Detect which cell encompasses the target text, then output its [X, Y] center coordinate. 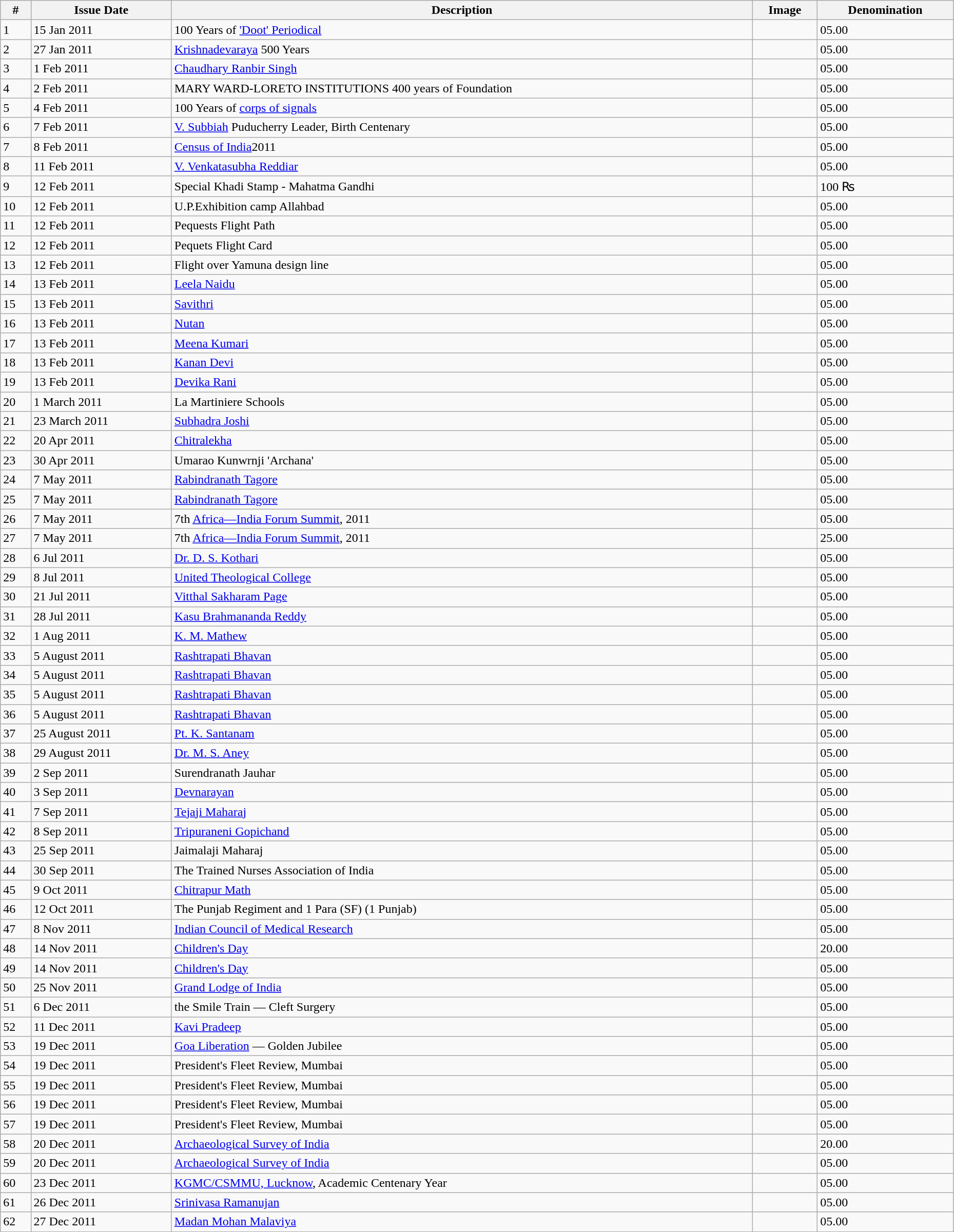
9 [15, 186]
MARY WARD-LORETO INSTITUTIONS 400 years of Foundation [462, 88]
25.00 [886, 538]
Chitrapur Math [462, 890]
12 [15, 245]
Umarao Kunwrnji 'Archana' [462, 460]
46 [15, 909]
15 [15, 304]
39 [15, 773]
4 Feb 2011 [101, 108]
29 [15, 577]
30 Apr 2011 [101, 460]
33 [15, 655]
Kavi Pradeep [462, 1027]
26 [15, 519]
23 Dec 2011 [101, 1183]
10 [15, 206]
Dr. M. S. Aney [462, 753]
Kanan Devi [462, 362]
15 Jan 2011 [101, 30]
30 [15, 597]
21 Jul 2011 [101, 597]
Dr. D. S. Kothari [462, 558]
20 Apr 2011 [101, 441]
Madan Mohan Malaviya [462, 1222]
Issue Date [101, 10]
55 [15, 1085]
17 [15, 343]
9 Oct 2011 [101, 890]
The Punjab Regiment and 1 Para (SF) (1 Punjab) [462, 909]
28 [15, 558]
7 Sep 2011 [101, 812]
Census of India2011 [462, 147]
2 [15, 49]
11 [15, 226]
Nutan [462, 323]
Denomination [886, 10]
Flight over Yamuna design line [462, 265]
34 [15, 675]
54 [15, 1066]
30 Sep 2011 [101, 870]
31 [15, 616]
2 Sep 2011 [101, 773]
51 [15, 1007]
3 [15, 69]
18 [15, 362]
26 Dec 2011 [101, 1202]
52 [15, 1027]
32 [15, 636]
Special Khadi Stamp - Mahatma Gandhi [462, 186]
Surendranath Jauhar [462, 773]
6 [15, 127]
KGMC/CSMMU, Lucknow, Academic Centenary Year [462, 1183]
1 Aug 2011 [101, 636]
6 Dec 2011 [101, 1007]
The Trained Nurses Association of India [462, 870]
Tripuraneni Gopichand [462, 831]
8 Jul 2011 [101, 577]
8 Nov 2011 [101, 929]
45 [15, 890]
K. M. Mathew [462, 636]
25 [15, 499]
Jaimalaji Maharaj [462, 851]
Srinivasa Ramanujan [462, 1202]
100 Years of corps of signals [462, 108]
27 Dec 2011 [101, 1222]
Devnarayan [462, 792]
11 Feb 2011 [101, 166]
23 [15, 460]
38 [15, 753]
Meena Kumari [462, 343]
58 [15, 1144]
40 [15, 792]
61 [15, 1202]
24 [15, 480]
Subhadra Joshi [462, 421]
V. Venkatasubha Reddiar [462, 166]
7 Feb 2011 [101, 127]
25 Nov 2011 [101, 987]
United Theological College [462, 577]
8 Sep 2011 [101, 831]
8 Feb 2011 [101, 147]
16 [15, 323]
29 August 2011 [101, 753]
2 Feb 2011 [101, 88]
27 [15, 538]
Indian Council of Medical Research [462, 929]
11 Dec 2011 [101, 1027]
Kasu Brahmananda Reddy [462, 616]
the Smile Train — Cleft Surgery [462, 1007]
Chaudhary Ranbir Singh [462, 69]
25 Sep 2011 [101, 851]
21 [15, 421]
Devika Rani [462, 382]
41 [15, 812]
Grand Lodge of India [462, 987]
La Martiniere Schools [462, 402]
# [15, 10]
Image [785, 10]
Krishnadevaraya 500 Years [462, 49]
13 [15, 265]
48 [15, 948]
Pt. K. Santanam [462, 734]
36 [15, 714]
100 ₨ [886, 186]
47 [15, 929]
28 Jul 2011 [101, 616]
12 Oct 2011 [101, 909]
4 [15, 88]
100 Years of 'Doot' Periodical [462, 30]
6 Jul 2011 [101, 558]
60 [15, 1183]
22 [15, 441]
37 [15, 734]
42 [15, 831]
Chitralekha [462, 441]
1 March 2011 [101, 402]
14 [15, 284]
5 [15, 108]
3 Sep 2011 [101, 792]
20 [15, 402]
53 [15, 1046]
56 [15, 1105]
49 [15, 968]
19 [15, 382]
Leela Naidu [462, 284]
Description [462, 10]
Vitthal Sakharam Page [462, 597]
59 [15, 1163]
62 [15, 1222]
Tejaji Maharaj [462, 812]
35 [15, 694]
57 [15, 1124]
U.P.Exhibition camp Allahbad [462, 206]
Pequests Flight Path [462, 226]
Pequets Flight Card [462, 245]
1 Feb 2011 [101, 69]
25 August 2011 [101, 734]
43 [15, 851]
V. Subbiah Puducherry Leader, Birth Centenary [462, 127]
23 March 2011 [101, 421]
44 [15, 870]
7 [15, 147]
8 [15, 166]
50 [15, 987]
Goa Liberation — Golden Jubilee [462, 1046]
1 [15, 30]
27 Jan 2011 [101, 49]
Savithri [462, 304]
